Detect which cell encompasses the target text, then output its (x, y) center coordinate. 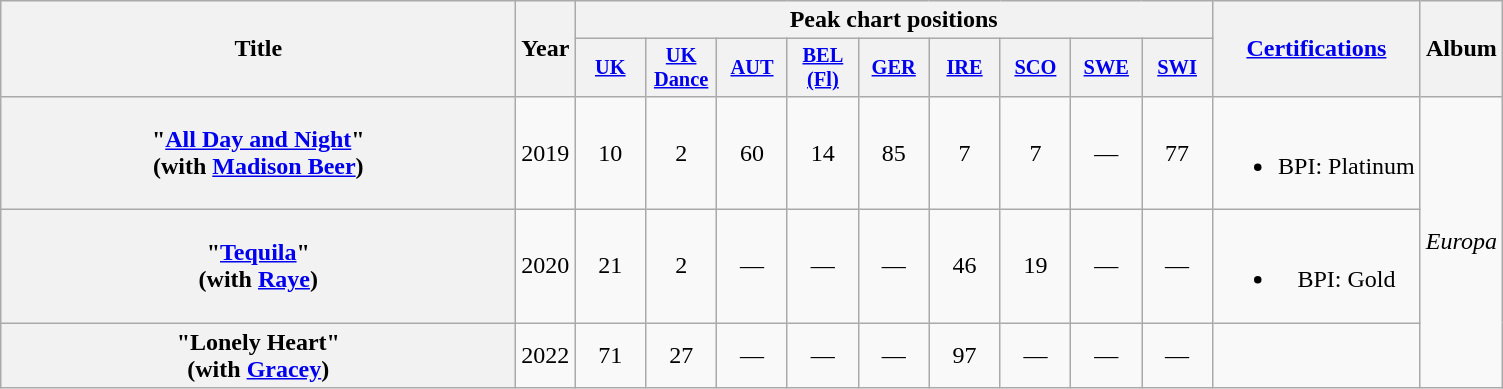
19 (1036, 266)
2020 (546, 266)
UK (610, 68)
2022 (546, 356)
IRE (964, 68)
UK Dance (682, 68)
Europa (1461, 242)
SWE (1106, 68)
BEL(Fl) (822, 68)
BPI: Platinum (1317, 152)
2019 (546, 152)
Year (546, 49)
"Lonely Heart"(with Gracey) (258, 356)
21 (610, 266)
85 (894, 152)
SCO (1036, 68)
"All Day and Night"(with Madison Beer) (258, 152)
27 (682, 356)
Peak chart positions (894, 20)
14 (822, 152)
"Tequila"(with Raye) (258, 266)
60 (752, 152)
Title (258, 49)
46 (964, 266)
71 (610, 356)
Album (1461, 49)
AUT (752, 68)
Certifications (1317, 49)
GER (894, 68)
97 (964, 356)
BPI: Gold (1317, 266)
77 (1178, 152)
SWI (1178, 68)
10 (610, 152)
